Provide the [X, Y] coordinate of the cell's center where the given text is located.  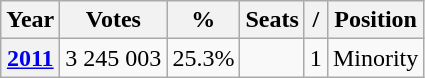
/ [316, 20]
25.3% [204, 58]
2011 [30, 58]
% [204, 20]
3 245 003 [114, 58]
Position [375, 20]
Seats [272, 20]
Year [30, 20]
Votes [114, 20]
1 [316, 58]
Minority [375, 58]
